Locate the cell with the specified text and output its [X, Y] center coordinate. 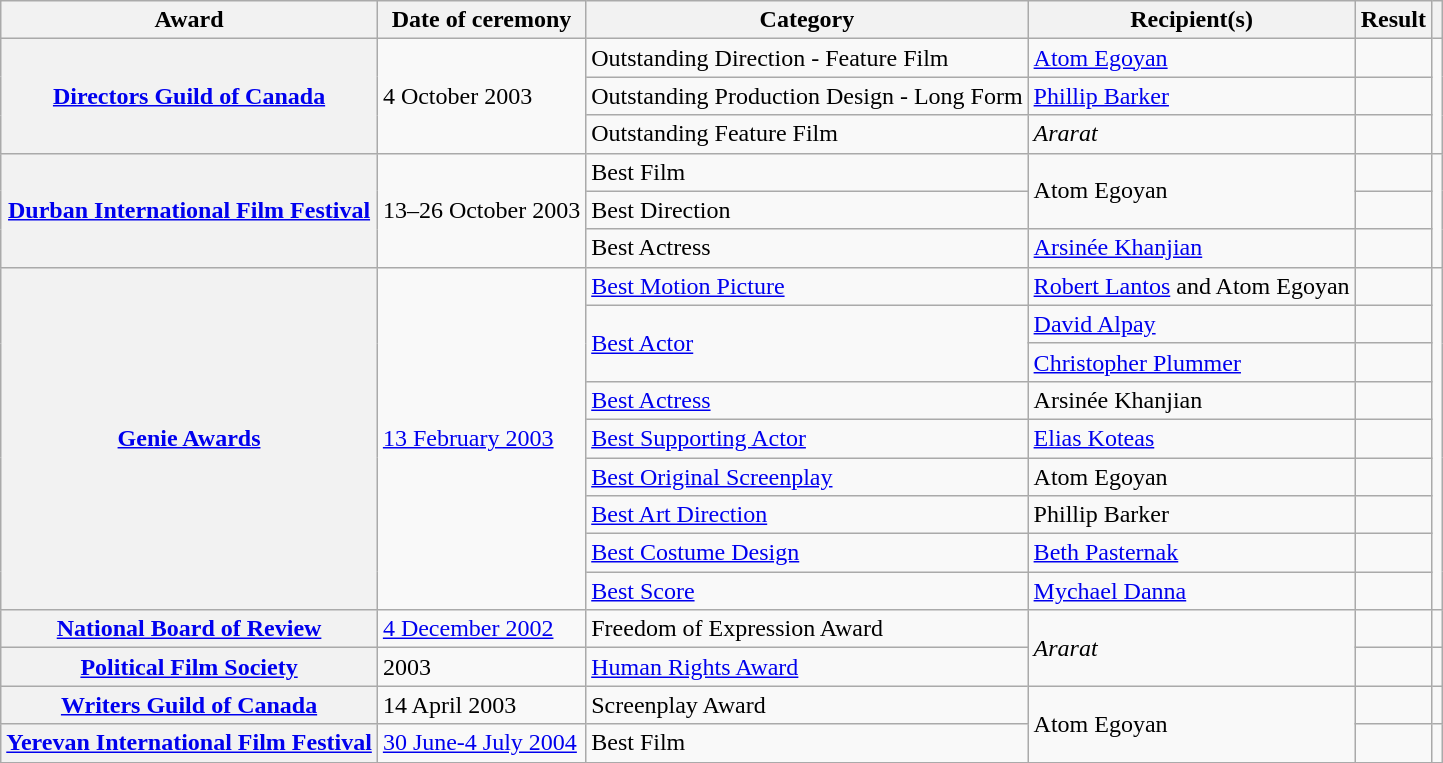
Best Direction [807, 210]
Best Actor [807, 343]
Beth Pasternak [1192, 553]
Robert Lantos and Atom Egoyan [1192, 286]
Yerevan International Film Festival [190, 743]
Best Supporting Actor [807, 438]
Mychael Danna [1192, 591]
Best Original Screenplay [807, 477]
Political Film Society [190, 667]
30 June-4 July 2004 [481, 743]
Outstanding Production Design - Long Form [807, 96]
National Board of Review [190, 629]
Best Costume Design [807, 553]
Freedom of Expression Award [807, 629]
Durban International Film Festival [190, 210]
Directors Guild of Canada [190, 96]
Award [190, 20]
Elias Koteas [1192, 438]
Category [807, 20]
Christopher Plummer [1192, 362]
2003 [481, 667]
13–26 October 2003 [481, 210]
Best Motion Picture [807, 286]
Screenplay Award [807, 705]
Result [1393, 20]
Writers Guild of Canada [190, 705]
Human Rights Award [807, 667]
4 October 2003 [481, 96]
Best Score [807, 591]
Recipient(s) [1192, 20]
13 February 2003 [481, 438]
14 April 2003 [481, 705]
Genie Awards [190, 438]
Date of ceremony [481, 20]
Outstanding Direction - Feature Film [807, 58]
Best Art Direction [807, 515]
Outstanding Feature Film [807, 134]
David Alpay [1192, 324]
4 December 2002 [481, 629]
